Search for the cell housing the specified text and yield its [X, Y] center coordinate. 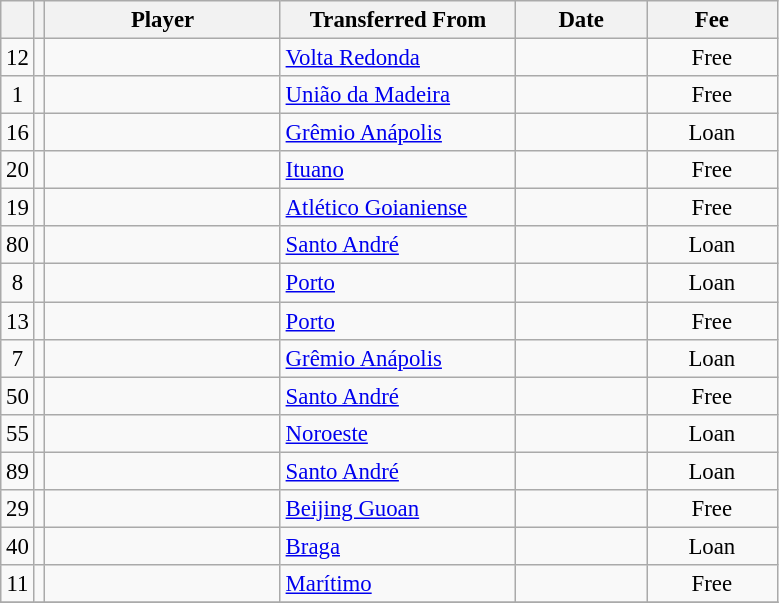
Braga [398, 546]
8 [18, 283]
89 [18, 471]
13 [18, 321]
7 [18, 358]
Ituano [398, 170]
16 [18, 133]
29 [18, 509]
Fee [712, 20]
20 [18, 170]
Atlético Goianiense [398, 208]
19 [18, 208]
Date [582, 20]
Player [163, 20]
11 [18, 584]
União da Madeira [398, 95]
40 [18, 546]
12 [18, 58]
1 [18, 95]
55 [18, 433]
Transferred From [398, 20]
Volta Redonda [398, 58]
Beijing Guoan [398, 509]
Noroeste [398, 433]
50 [18, 396]
Marítimo [398, 584]
80 [18, 245]
